Determine the (X, Y) coordinate at the center of the cell enclosing the given text.  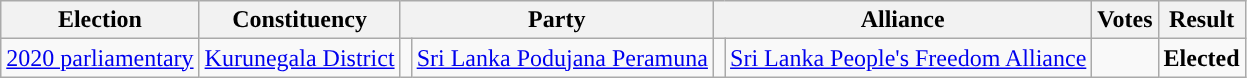
Constituency (300, 20)
Result (1202, 20)
Votes (1125, 20)
Sri Lanka Podujana Peramuna (562, 58)
Elected (1202, 58)
Kurunegala District (300, 58)
Party (556, 20)
2020 parliamentary (100, 58)
Alliance (902, 20)
Sri Lanka People's Freedom Alliance (908, 58)
Election (100, 20)
